Return [x, y] of the center of cell containing provided text 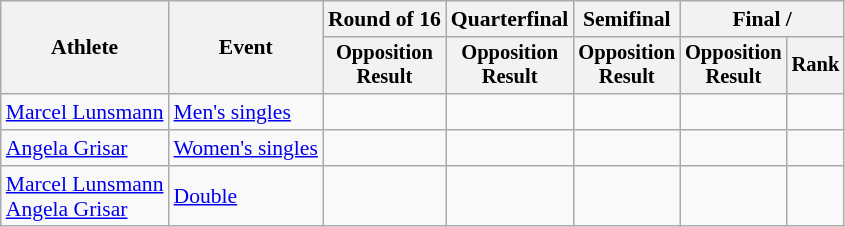
Quarterfinal [510, 19]
Marcel LunsmannAngela Grisar [85, 196]
Round of 16 [384, 19]
Rank [816, 66]
Double [246, 196]
Final / [762, 19]
Event [246, 48]
Semifinal [626, 19]
Women's singles [246, 148]
Marcel Lunsmann [85, 112]
Angela Grisar [85, 148]
Men's singles [246, 112]
Athlete [85, 48]
